Provide the (x, y) coordinate of the cell's center where the given text is located.  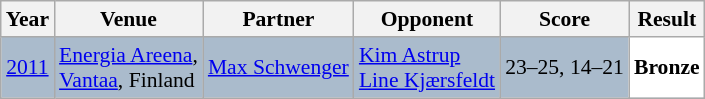
Bronze (667, 68)
Score (564, 19)
Max Schwenger (278, 68)
Year (28, 19)
2011 (28, 68)
Kim Astrup Line Kjærsfeldt (427, 68)
Venue (128, 19)
Opponent (427, 19)
Energia Areena,Vantaa, Finland (128, 68)
Result (667, 19)
23–25, 14–21 (564, 68)
Partner (278, 19)
